Locate the cell with the specified text and output its (X, Y) center coordinate. 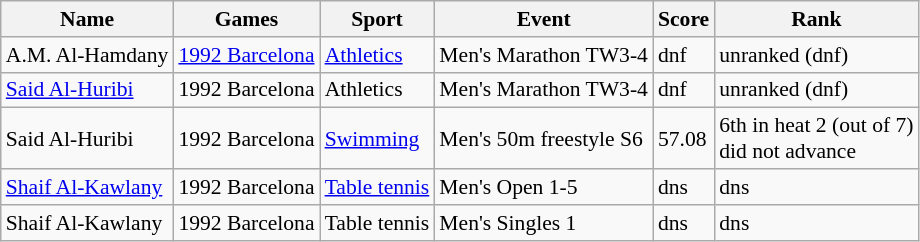
Men's Open 1-5 (544, 187)
Rank (816, 19)
Swimming (378, 138)
Sport (378, 19)
A.M. Al-Hamdany (88, 55)
Score (684, 19)
6th in heat 2 (out of 7)did not advance (816, 138)
Men's 50m freestyle S6 (544, 138)
Games (246, 19)
Men's Singles 1 (544, 223)
Event (544, 19)
Name (88, 19)
57.08 (684, 138)
